Determine the (X, Y) coordinate at the center of the cell enclosing the given text.  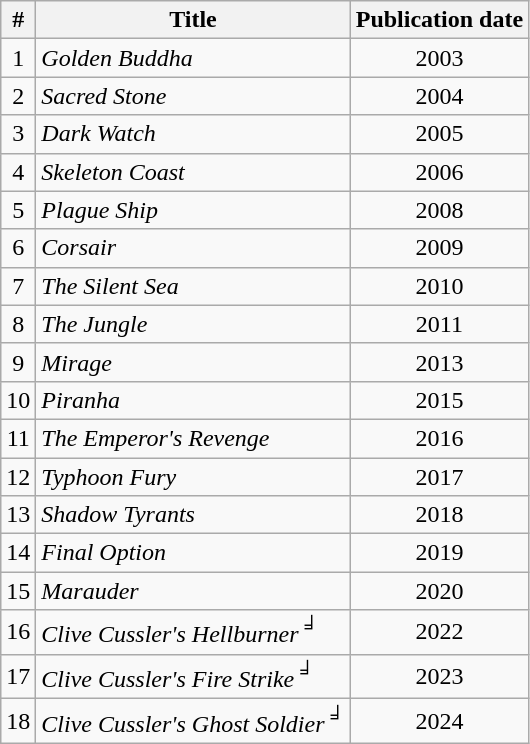
2008 (439, 210)
Corsair (193, 248)
Final Option (193, 553)
9 (18, 362)
16 (18, 632)
Shadow Tyrants (193, 515)
2004 (439, 96)
Clive Cussler's Fire Strike ╛ (193, 676)
2015 (439, 400)
Golden Buddha (193, 58)
3 (18, 134)
2019 (439, 553)
6 (18, 248)
2018 (439, 515)
The Emperor's Revenge (193, 438)
11 (18, 438)
Skeleton Coast (193, 172)
5 (18, 210)
12 (18, 477)
The Jungle (193, 324)
Marauder (193, 591)
2009 (439, 248)
2016 (439, 438)
2024 (439, 722)
2003 (439, 58)
Dark Watch (193, 134)
2011 (439, 324)
2017 (439, 477)
15 (18, 591)
Title (193, 20)
Sacred Stone (193, 96)
Publication date (439, 20)
2022 (439, 632)
2 (18, 96)
2020 (439, 591)
Mirage (193, 362)
4 (18, 172)
2013 (439, 362)
13 (18, 515)
8 (18, 324)
10 (18, 400)
# (18, 20)
2023 (439, 676)
Plague Ship (193, 210)
Clive Cussler's Hellburner ╛ (193, 632)
7 (18, 286)
The Silent Sea (193, 286)
18 (18, 722)
14 (18, 553)
Piranha (193, 400)
Clive Cussler's Ghost Soldier ╛ (193, 722)
17 (18, 676)
2006 (439, 172)
2010 (439, 286)
Typhoon Fury (193, 477)
2005 (439, 134)
1 (18, 58)
